Find where the given text appears and provide that cell's center as (X, Y) coordinate. 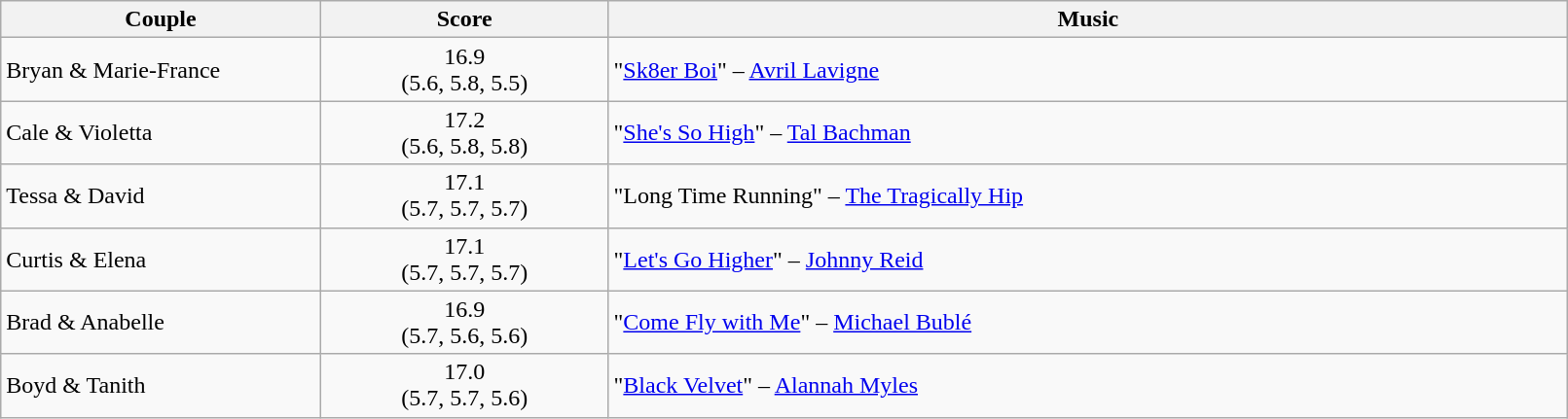
Score (464, 19)
"Black Velvet" – Alannah Myles (1088, 385)
"Long Time Running" – The Tragically Hip (1088, 196)
16.9 (5.6, 5.8, 5.5) (464, 70)
Tessa & David (162, 196)
Brad & Anabelle (162, 323)
Music (1088, 19)
"Come Fly with Me" – Michael Bublé (1088, 323)
Couple (162, 19)
"Let's Go Higher" – Johnny Reid (1088, 259)
Curtis & Elena (162, 259)
16.9 (5.7, 5.6, 5.6) (464, 323)
"Sk8er Boi" – Avril Lavigne (1088, 70)
Bryan & Marie-France (162, 70)
17.0 (5.7, 5.7, 5.6) (464, 385)
Cale & Violetta (162, 132)
17.2 (5.6, 5.8, 5.8) (464, 132)
Boyd & Tanith (162, 385)
"She's So High" – Tal Bachman (1088, 132)
